Search for the cell housing the specified text and yield its (x, y) center coordinate. 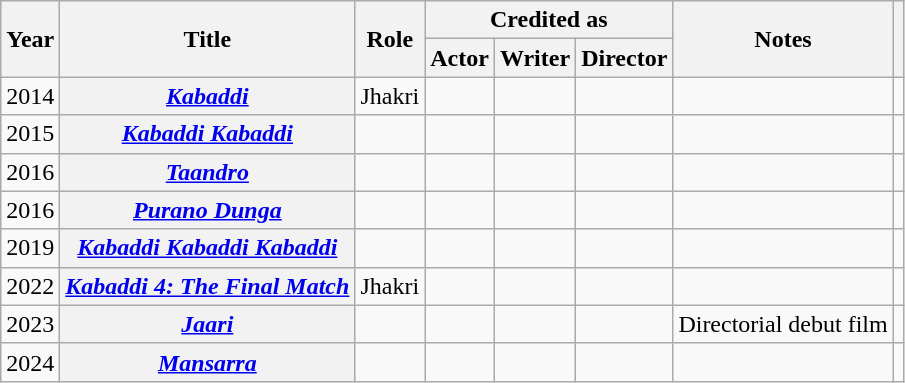
Kabaddi Kabaddi (208, 134)
Year (30, 39)
Directorial debut film (783, 324)
2023 (30, 324)
2024 (30, 362)
2022 (30, 286)
2015 (30, 134)
2014 (30, 96)
Notes (783, 39)
Role (390, 39)
2019 (30, 248)
Taandro (208, 172)
Credited as (549, 20)
Purano Dunga (208, 210)
Kabaddi Kabaddi Kabaddi (208, 248)
Writer (534, 58)
Jaari (208, 324)
Kabaddi (208, 96)
Actor (460, 58)
Mansarra (208, 362)
Title (208, 39)
Kabaddi 4: The Final Match (208, 286)
Director (624, 58)
